Pinpoint the cell where the given text exists, returning its [X, Y] midpoint coordinate. 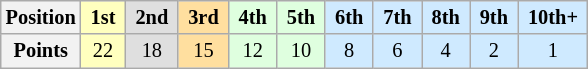
22 [104, 51]
3rd [203, 17]
12 [253, 51]
Points [41, 51]
18 [152, 51]
10 [301, 51]
8 [349, 51]
9th [494, 17]
8th [446, 17]
2nd [152, 17]
1st [104, 17]
4 [446, 51]
15 [203, 51]
Position [41, 17]
4th [253, 17]
6th [349, 17]
5th [301, 17]
2 [494, 51]
1 [553, 51]
10th+ [553, 17]
6 [397, 51]
7th [397, 17]
